Extract the [x, y] coordinate from the center of the cell holding the provided text.  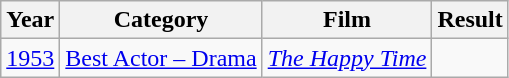
Year [30, 20]
Film [347, 20]
Category [161, 20]
The Happy Time [347, 58]
Result [470, 20]
Best Actor – Drama [161, 58]
1953 [30, 58]
